For the text-containing cell, return its midpoint in [x, y] coordinate format. 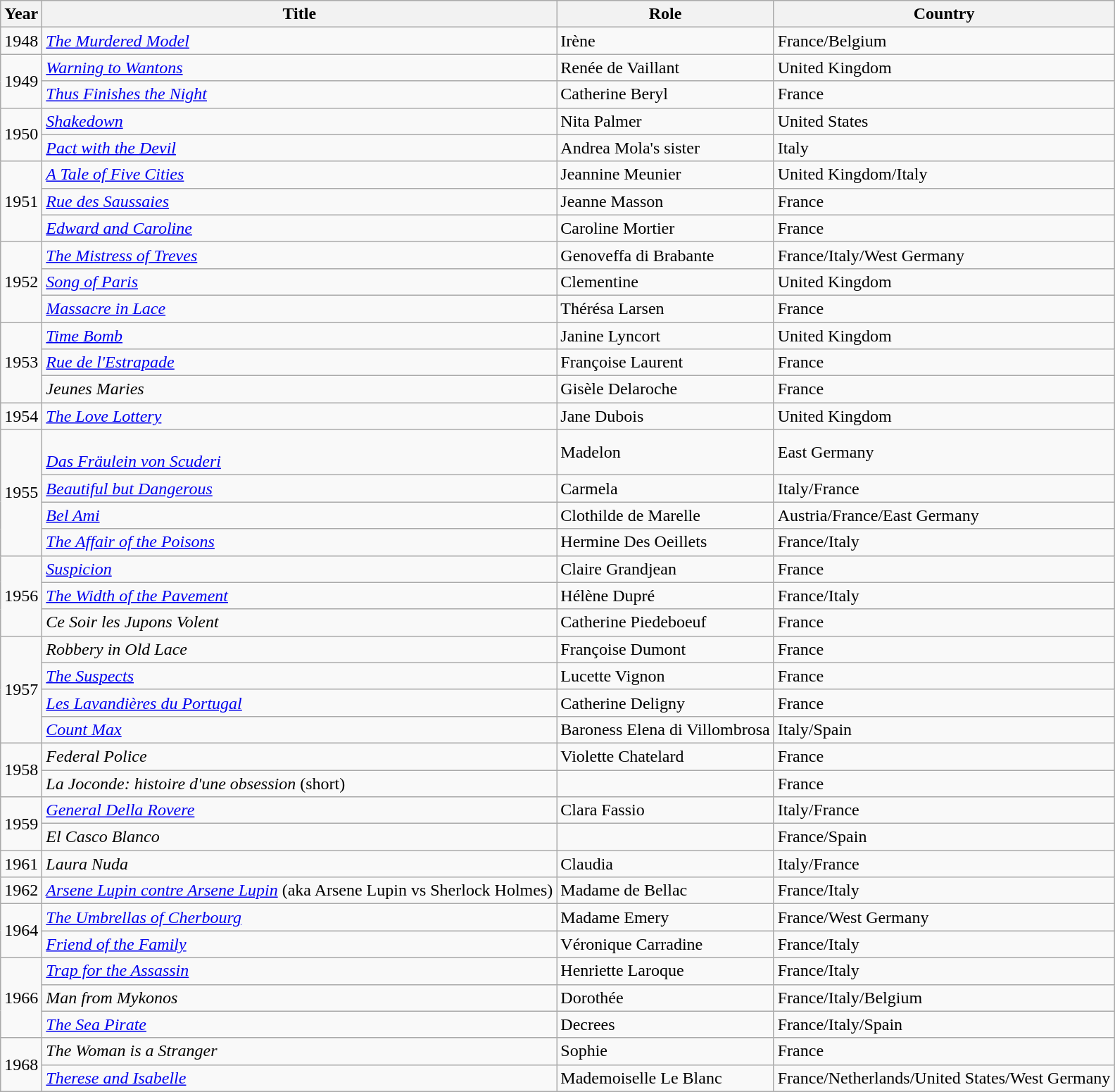
1948 [21, 41]
1955 [21, 493]
1954 [21, 416]
Renée de Vaillant [665, 68]
Warning to Wantons [300, 68]
Beautiful but Dangerous [300, 489]
Count Max [300, 729]
Andrea Mola's sister [665, 148]
Genoveffa di Brabante [665, 255]
Madelon [665, 452]
France/Spain [944, 837]
Lucette Vignon [665, 676]
1959 [21, 824]
Suspicion [300, 569]
Françoise Laurent [665, 363]
1949 [21, 81]
The Suspects [300, 676]
Françoise Dumont [665, 649]
Therese and Isabelle [300, 1078]
United Kingdom/Italy [944, 175]
Caroline Mortier [665, 228]
Baroness Elena di Villombrosa [665, 729]
Gisèle Delaroche [665, 389]
The Umbrellas of Cherbourg [300, 917]
Mademoiselle Le Blanc [665, 1078]
Henriette Laroque [665, 971]
France/Italy/Spain [944, 1024]
Rue des Saussaies [300, 201]
Thérésa Larsen [665, 308]
Clementine [665, 282]
Country [944, 14]
Ce Soir les Jupons Volent [300, 622]
Catherine Deligny [665, 703]
El Casco Blanco [300, 837]
Sophie [665, 1051]
1961 [21, 864]
Clothilde de Marelle [665, 515]
1957 [21, 689]
The Woman is a Stranger [300, 1051]
Pact with the Devil [300, 148]
Irène [665, 41]
Laura Nuda [300, 864]
Dorothée [665, 998]
Catherine Beryl [665, 94]
1966 [21, 998]
Claudia [665, 864]
Clara Fassio [665, 810]
Massacre in Lace [300, 308]
France/Netherlands/United States/West Germany [944, 1078]
The Mistress of Treves [300, 255]
East Germany [944, 452]
Italy [944, 148]
Bel Ami [300, 515]
Hélène Dupré [665, 596]
Jane Dubois [665, 416]
Claire Grandjean [665, 569]
Madame de Bellac [665, 891]
Das Fräulein von Scuderi [300, 452]
Arsene Lupin contre Arsene Lupin (aka Arsene Lupin vs Sherlock Holmes) [300, 891]
France/Belgium [944, 41]
The Sea Pirate [300, 1024]
Catherine Piedeboeuf [665, 622]
Austria/France/East Germany [944, 515]
France/Italy/West Germany [944, 255]
Hermine Des Oeillets [665, 542]
Year [21, 14]
Song of Paris [300, 282]
1956 [21, 596]
France/West Germany [944, 917]
Italy/Spain [944, 729]
United States [944, 121]
Rue de l'Estrapade [300, 363]
Carmela [665, 489]
France/Italy/Belgium [944, 998]
Jeunes Maries [300, 389]
Man from Mykonos [300, 998]
Janine Lyncort [665, 336]
Thus Finishes the Night [300, 94]
Jeannine Meunier [665, 175]
Véronique Carradine [665, 944]
Time Bomb [300, 336]
Nita Palmer [665, 121]
The Murdered Model [300, 41]
1953 [21, 363]
General Della Rovere [300, 810]
1964 [21, 931]
1950 [21, 134]
Robbery in Old Lace [300, 649]
1958 [21, 770]
1968 [21, 1065]
Title [300, 14]
Friend of the Family [300, 944]
1951 [21, 201]
La Joconde: histoire d'une obsession (short) [300, 784]
Edward and Caroline [300, 228]
The Width of the Pavement [300, 596]
1962 [21, 891]
Federal Police [300, 756]
The Love Lottery [300, 416]
A Tale of Five Cities [300, 175]
The Affair of the Poisons [300, 542]
Jeanne Masson [665, 201]
Trap for the Assassin [300, 971]
Shakedown [300, 121]
Madame Emery [665, 917]
1952 [21, 282]
Decrees [665, 1024]
Violette Chatelard [665, 756]
Role [665, 14]
Les Lavandières du Portugal [300, 703]
